Output the (x, y) coordinate of the center of the cell containing the given text.  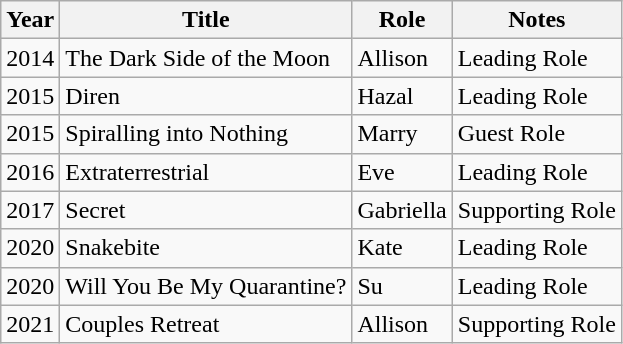
Spiralling into Nothing (206, 134)
Role (402, 20)
Gabriella (402, 210)
2016 (30, 172)
Year (30, 20)
Guest Role (536, 134)
Secret (206, 210)
Diren (206, 96)
The Dark Side of the Moon (206, 58)
Kate (402, 248)
2021 (30, 324)
Snakebite (206, 248)
Couples Retreat (206, 324)
Will You Be My Quarantine? (206, 286)
Su (402, 286)
Extraterrestrial (206, 172)
Notes (536, 20)
Hazal (402, 96)
Eve (402, 172)
2017 (30, 210)
Marry (402, 134)
2014 (30, 58)
Title (206, 20)
